Detect which cell encompasses the target text, then output its [x, y] center coordinate. 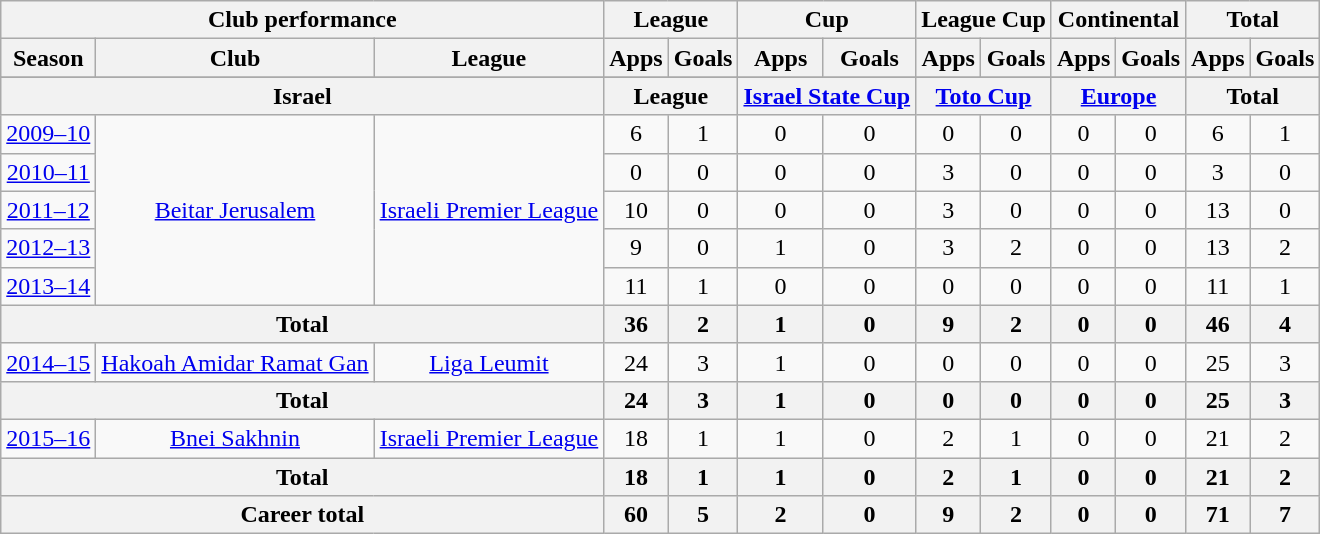
Israel [302, 96]
2014–15 [48, 362]
Beitar Jerusalem [235, 210]
Club performance [302, 20]
Israel State Cup [827, 96]
4 [1285, 324]
46 [1218, 324]
2010–11 [48, 172]
2013–14 [48, 286]
Continental [1118, 20]
60 [636, 515]
Career total [302, 515]
Europe [1118, 96]
League Cup [984, 20]
2015–16 [48, 438]
2011–12 [48, 210]
7 [1285, 515]
Season [48, 58]
71 [1218, 515]
Bnei Sakhnin [235, 438]
Cup [827, 20]
Club [235, 58]
Hakoah Amidar Ramat Gan [235, 362]
2009–10 [48, 134]
10 [636, 210]
5 [703, 515]
Liga Leumit [489, 362]
36 [636, 324]
Toto Cup [984, 96]
2012–13 [48, 248]
